Scan for the cell matching the given text and deliver its [X, Y] coordinate at center. 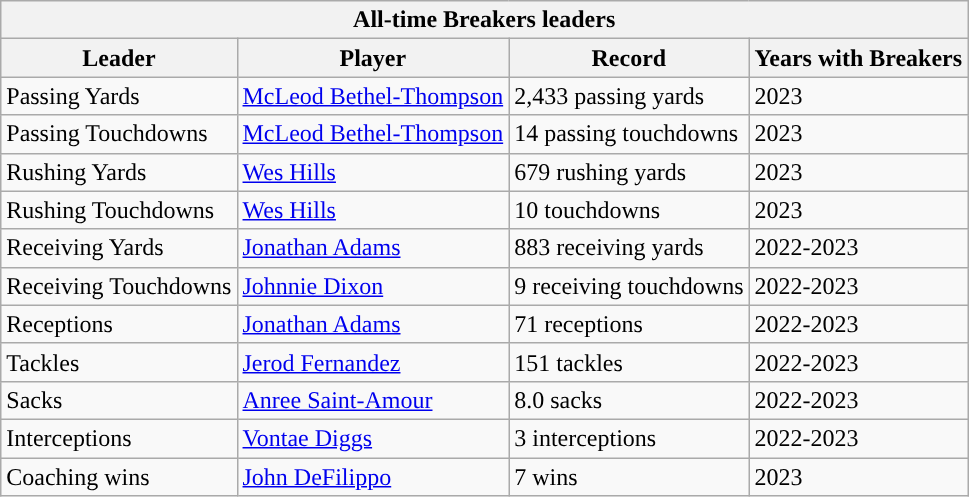
9 receiving touchdowns [629, 286]
Jerod Fernandez [373, 362]
3 interceptions [629, 438]
Player [373, 58]
14 passing touchdowns [629, 134]
883 receiving yards [629, 248]
8.0 sacks [629, 400]
Receiving Touchdowns [119, 286]
Anree Saint-Amour [373, 400]
Interceptions [119, 438]
Tackles [119, 362]
Receptions [119, 324]
Coaching wins [119, 477]
John DeFilippo [373, 477]
2,433 passing yards [629, 96]
Receiving Yards [119, 248]
7 wins [629, 477]
679 rushing yards [629, 172]
10 touchdowns [629, 210]
All-time Breakers leaders [484, 20]
71 receptions [629, 324]
Rushing Touchdowns [119, 210]
Record [629, 58]
Sacks [119, 400]
Leader [119, 58]
Rushing Yards [119, 172]
151 tackles [629, 362]
Years with Breakers [858, 58]
Passing Yards [119, 96]
Passing Touchdowns [119, 134]
Johnnie Dixon [373, 286]
Vontae Diggs [373, 438]
